Search for the cell housing the specified text and yield its [x, y] center coordinate. 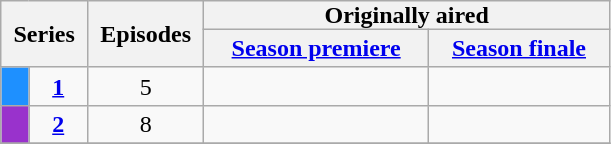
Season finale [520, 48]
Season premiere [316, 48]
Series [44, 34]
8 [146, 124]
2 [58, 124]
5 [146, 86]
1 [58, 86]
Episodes [146, 34]
Originally aired [407, 15]
